For the text-containing cell, return its midpoint in [X, Y] coordinate format. 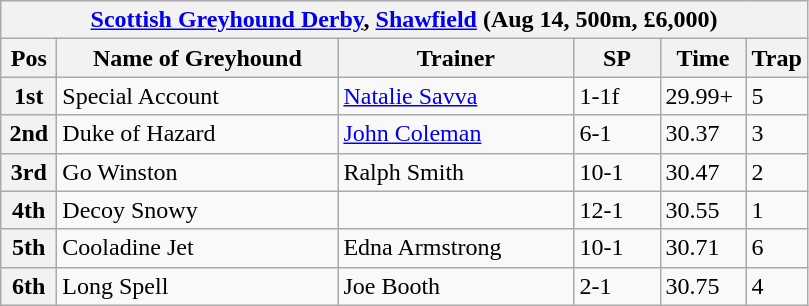
Scottish Greyhound Derby, Shawfield (Aug 14, 500m, £6,000) [404, 20]
2 [776, 172]
Decoy Snowy [198, 210]
29.99+ [703, 96]
John Coleman [456, 134]
5th [29, 248]
6 [776, 248]
Pos [29, 58]
Go Winston [198, 172]
30.37 [703, 134]
30.55 [703, 210]
3rd [29, 172]
1 [776, 210]
3 [776, 134]
30.47 [703, 172]
1-1f [617, 96]
12-1 [617, 210]
4 [776, 286]
Ralph Smith [456, 172]
1st [29, 96]
Natalie Savva [456, 96]
4th [29, 210]
30.75 [703, 286]
6-1 [617, 134]
2-1 [617, 286]
30.71 [703, 248]
Joe Booth [456, 286]
Edna Armstrong [456, 248]
Time [703, 58]
Trap [776, 58]
Trainer [456, 58]
Cooladine Jet [198, 248]
5 [776, 96]
SP [617, 58]
Special Account [198, 96]
2nd [29, 134]
Duke of Hazard [198, 134]
Name of Greyhound [198, 58]
6th [29, 286]
Long Spell [198, 286]
